From the cell containing the given text, extract its center point as (X, Y) coordinate. 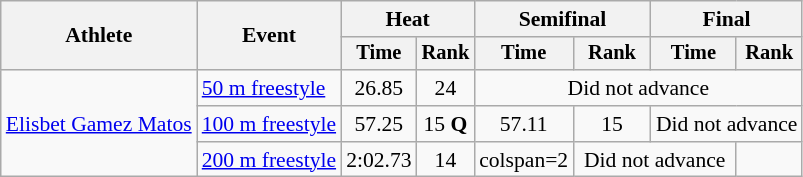
Event (269, 36)
Final (727, 19)
100 m freestyle (269, 124)
Elisbet Gamez Matos (99, 124)
57.25 (378, 124)
57.11 (524, 124)
26.85 (378, 88)
Heat (408, 19)
15 (612, 124)
15 Q (446, 124)
Athlete (99, 36)
24 (446, 88)
50 m freestyle (269, 88)
Semifinal (562, 19)
